Determine the (x, y) coordinate at the center of the cell enclosing the given text.  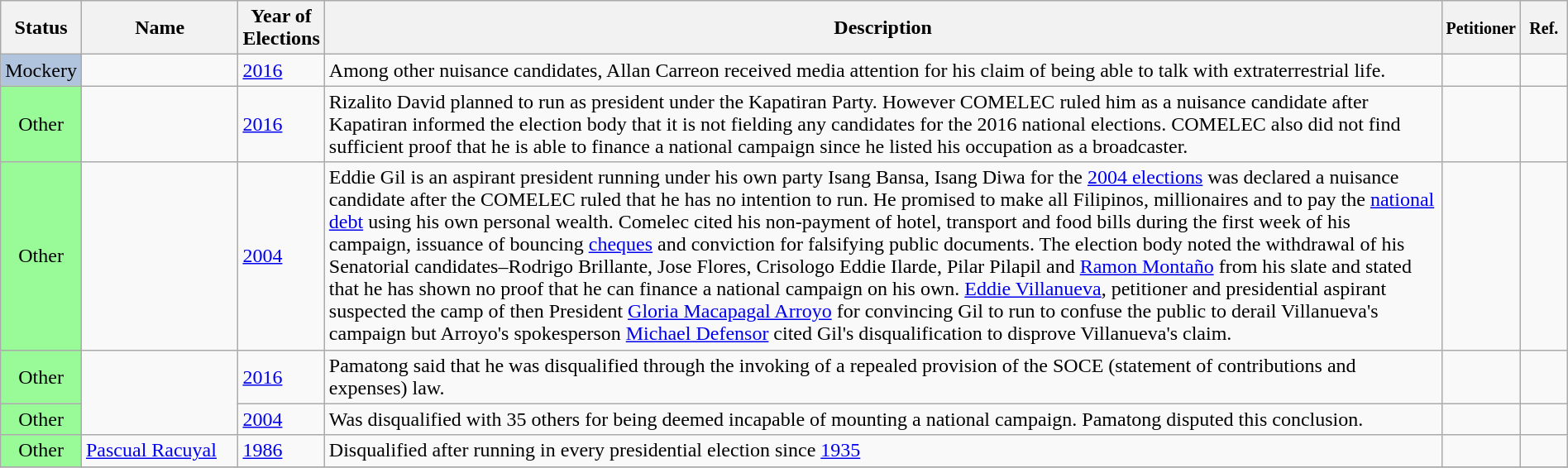
Petitioner (1480, 28)
Among other nuisance candidates, Allan Carreon received media attention for his claim of being able to talk with extraterrestrial life. (883, 70)
Year of Elections (281, 28)
Pamatong said that he was disqualified through the invoking of a repealed provision of the SOCE (statement of contributions and expenses) law. (883, 377)
Description (883, 28)
Ref. (1543, 28)
1986 (281, 451)
Mockery (41, 70)
Pascual Racuyal (159, 451)
Name (159, 28)
Status (41, 28)
Disqualified after running in every presidential election since 1935 (883, 451)
Was disqualified with 35 others for being deemed incapable of mounting a national campaign. Pamatong disputed this conclusion. (883, 419)
